Capture the cell that displays the provided text and extract its (x, y) central coordinate. 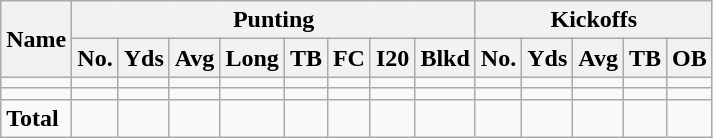
Long (252, 58)
Blkd (445, 58)
Kickoffs (594, 20)
Punting (274, 20)
I20 (392, 58)
OB (690, 58)
Total (36, 118)
FC (348, 58)
Name (36, 39)
